Locate the cell with the specified text and output its [x, y] center coordinate. 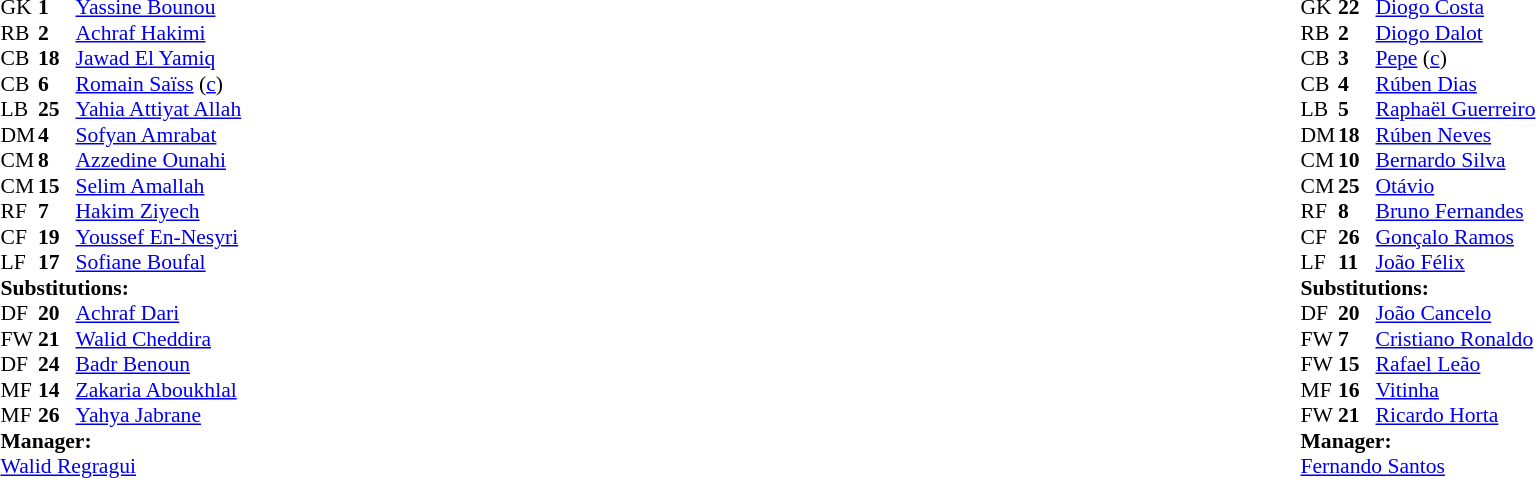
Ricardo Horta [1455, 415]
3 [1357, 59]
Jawad El Yamiq [159, 59]
Sofyan Amrabat [159, 135]
Badr Benoun [159, 365]
Vitinha [1455, 390]
Zakaria Aboukhlal [159, 390]
6 [57, 84]
Azzedine Ounahi [159, 161]
Selim Amallah [159, 186]
Rúben Neves [1455, 135]
Bruno Fernandes [1455, 211]
19 [57, 237]
17 [57, 263]
Achraf Dari [159, 313]
14 [57, 390]
Gonçalo Ramos [1455, 237]
Achraf Hakimi [159, 33]
Rúben Dias [1455, 84]
Cristiano Ronaldo [1455, 339]
Bernardo Silva [1455, 161]
Pepe (c) [1455, 59]
Youssef En-Nesyri [159, 237]
João Félix [1455, 263]
Sofiane Boufal [159, 263]
5 [1357, 109]
Diogo Dalot [1455, 33]
Otávio [1455, 186]
11 [1357, 263]
Raphaël Guerreiro [1455, 109]
Romain Saïss (c) [159, 84]
Yahia Attiyat Allah [159, 109]
16 [1357, 390]
João Cancelo [1455, 313]
10 [1357, 161]
Walid Cheddira [159, 339]
Hakim Ziyech [159, 211]
Rafael Leão [1455, 365]
Yahya Jabrane [159, 415]
24 [57, 365]
